Provide the (x, y) coordinate of the cell's center where the given text is located.  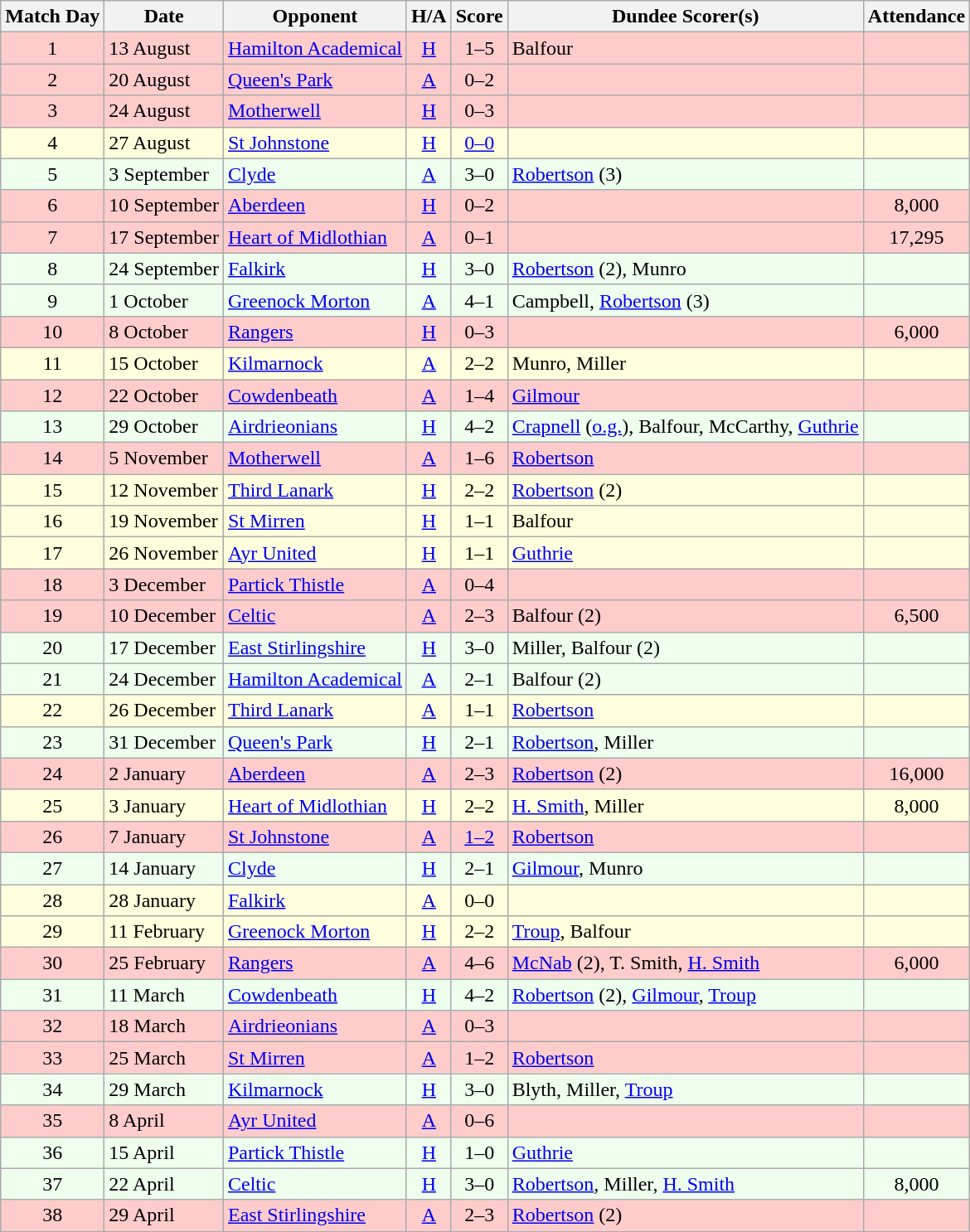
11 February (164, 932)
22 April (164, 1184)
5 November (164, 458)
31 December (164, 742)
29 (53, 932)
16,000 (916, 774)
17 December (164, 648)
27 (53, 868)
Robertson, Miller (685, 742)
33 (53, 1058)
2 January (164, 774)
Attendance (916, 17)
1–4 (479, 395)
29 March (164, 1089)
3 (53, 111)
28 (53, 900)
14 January (164, 868)
11 (53, 363)
8 April (164, 1121)
4 (53, 143)
18 (53, 584)
3 December (164, 584)
1 October (164, 300)
18 March (164, 1026)
Campbell, Robertson (3) (685, 300)
12 November (164, 490)
15 October (164, 363)
31 (53, 995)
Robertson (3) (685, 174)
0–6 (479, 1121)
13 August (164, 48)
19 November (164, 521)
Robertson (2), Gilmour, Troup (685, 995)
24 August (164, 111)
21 (53, 679)
10 December (164, 616)
Date (164, 17)
38 (53, 1215)
26 (53, 837)
27 August (164, 143)
Match Day (53, 17)
10 September (164, 206)
29 April (164, 1215)
26 November (164, 553)
Opponent (315, 17)
1 (53, 48)
23 (53, 742)
0–4 (479, 584)
13 (53, 427)
25 March (164, 1058)
25 (53, 805)
Gilmour (685, 395)
36 (53, 1152)
35 (53, 1121)
Miller, Balfour (2) (685, 648)
8 October (164, 332)
29 October (164, 427)
17,295 (916, 237)
14 (53, 458)
7 (53, 237)
24 September (164, 269)
20 (53, 648)
0–1 (479, 237)
30 (53, 963)
15 April (164, 1152)
2 (53, 80)
34 (53, 1089)
24 (53, 774)
10 (53, 332)
1–5 (479, 48)
11 March (164, 995)
3 September (164, 174)
15 (53, 490)
25 February (164, 963)
24 December (164, 679)
Robertson, Miller, H. Smith (685, 1184)
6,500 (916, 616)
Blyth, Miller, Troup (685, 1089)
20 August (164, 80)
Score (479, 17)
3 January (164, 805)
4–6 (479, 963)
1–0 (479, 1152)
8 (53, 269)
Troup, Balfour (685, 932)
5 (53, 174)
17 September (164, 237)
Munro, Miller (685, 363)
Dundee Scorer(s) (685, 17)
28 January (164, 900)
9 (53, 300)
7 January (164, 837)
McNab (2), T. Smith, H. Smith (685, 963)
4–1 (479, 300)
17 (53, 553)
Gilmour, Munro (685, 868)
26 December (164, 711)
Robertson (2), Munro (685, 269)
37 (53, 1184)
32 (53, 1026)
12 (53, 395)
Crapnell (o.g.), Balfour, McCarthy, Guthrie (685, 427)
19 (53, 616)
22 October (164, 395)
6 (53, 206)
H. Smith, Miller (685, 805)
H/A (429, 17)
22 (53, 711)
16 (53, 521)
1–6 (479, 458)
